Scan for the cell matching the given text and deliver its (X, Y) coordinate at center. 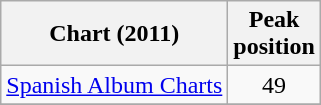
Chart (2011) (114, 34)
Spanish Album Charts (114, 85)
Peakposition (274, 34)
49 (274, 85)
